Find where the given text appears and provide that cell's center as [x, y] coordinate. 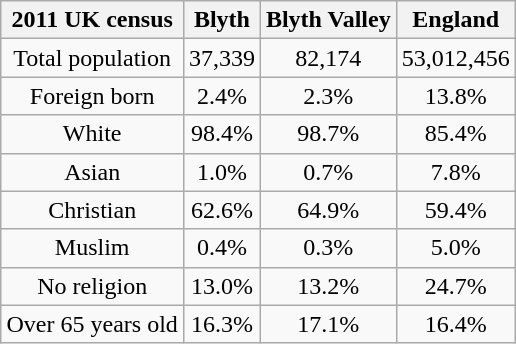
24.7% [456, 286]
82,174 [328, 58]
2.4% [222, 96]
Christian [92, 210]
Over 65 years old [92, 324]
62.6% [222, 210]
13.2% [328, 286]
16.3% [222, 324]
England [456, 20]
7.8% [456, 172]
16.4% [456, 324]
0.3% [328, 248]
Total population [92, 58]
13.8% [456, 96]
Foreign born [92, 96]
5.0% [456, 248]
No religion [92, 286]
Blyth Valley [328, 20]
37,339 [222, 58]
White [92, 134]
85.4% [456, 134]
98.4% [222, 134]
2011 UK census [92, 20]
59.4% [456, 210]
1.0% [222, 172]
Muslim [92, 248]
17.1% [328, 324]
0.7% [328, 172]
2.3% [328, 96]
0.4% [222, 248]
53,012,456 [456, 58]
Asian [92, 172]
64.9% [328, 210]
Blyth [222, 20]
98.7% [328, 134]
13.0% [222, 286]
